Search for the cell housing the specified text and yield its (x, y) center coordinate. 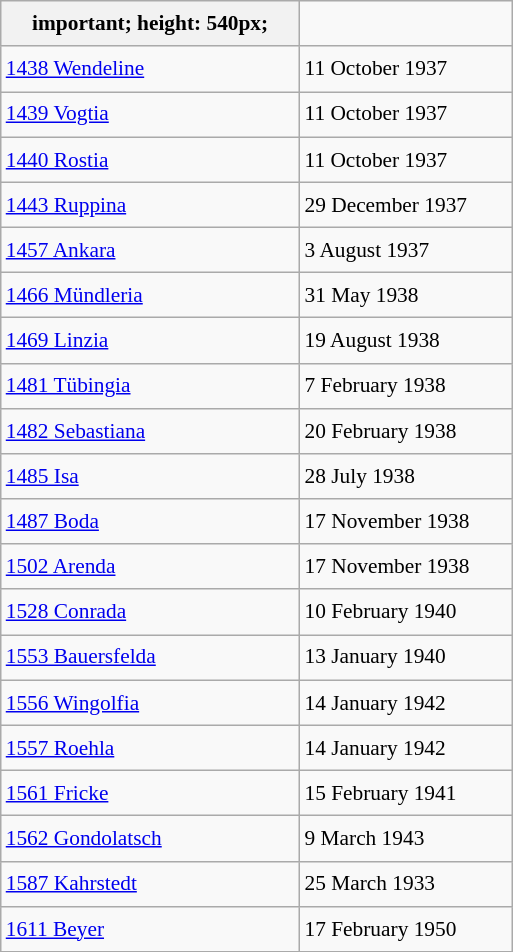
1528 Conrada (150, 612)
1502 Arenda (150, 566)
1439 Vogtia (150, 114)
7 February 1938 (406, 386)
1556 Wingolfia (150, 702)
15 February 1941 (406, 792)
1481 Tübingia (150, 386)
1440 Rostia (150, 160)
17 February 1950 (406, 928)
1457 Ankara (150, 250)
1438 Wendeline (150, 68)
1587 Kahrstedt (150, 884)
1443 Ruppina (150, 204)
28 July 1938 (406, 476)
29 December 1937 (406, 204)
1487 Boda (150, 522)
1482 Sebastiana (150, 430)
1553 Bauersfelda (150, 658)
1485 Isa (150, 476)
1466 Mündleria (150, 296)
1557 Roehla (150, 748)
31 May 1938 (406, 296)
19 August 1938 (406, 340)
1561 Fricke (150, 792)
13 January 1940 (406, 658)
1562 Gondolatsch (150, 838)
1469 Linzia (150, 340)
20 February 1938 (406, 430)
10 February 1940 (406, 612)
1611 Beyer (150, 928)
9 March 1943 (406, 838)
3 August 1937 (406, 250)
important; height: 540px; (150, 24)
25 March 1933 (406, 884)
